Capture the cell that displays the provided text and extract its (X, Y) central coordinate. 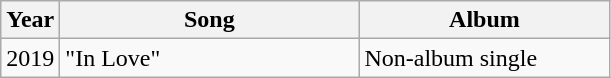
"In Love" (210, 58)
Album (484, 20)
Non-album single (484, 58)
Year (30, 20)
Song (210, 20)
2019 (30, 58)
